Search for the cell housing the specified text and yield its [x, y] center coordinate. 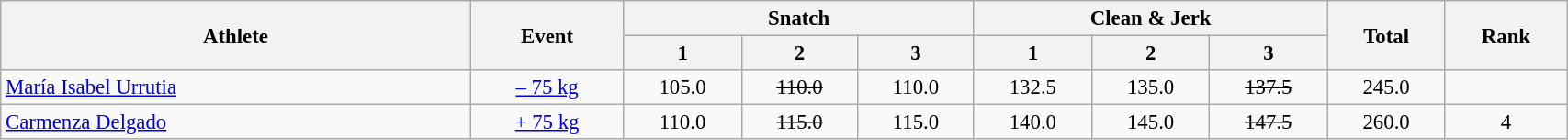
147.5 [1269, 122]
137.5 [1269, 87]
+ 75 kg [547, 122]
Snatch [799, 18]
Carmenza Delgado [235, 122]
140.0 [1032, 122]
135.0 [1150, 87]
4 [1506, 122]
Event [547, 35]
260.0 [1386, 122]
145.0 [1150, 122]
Clean & Jerk [1150, 18]
132.5 [1032, 87]
Rank [1506, 35]
Total [1386, 35]
María Isabel Urrutia [235, 87]
105.0 [682, 87]
245.0 [1386, 87]
– 75 kg [547, 87]
Athlete [235, 35]
